Capture the cell that displays the provided text and extract its (x, y) central coordinate. 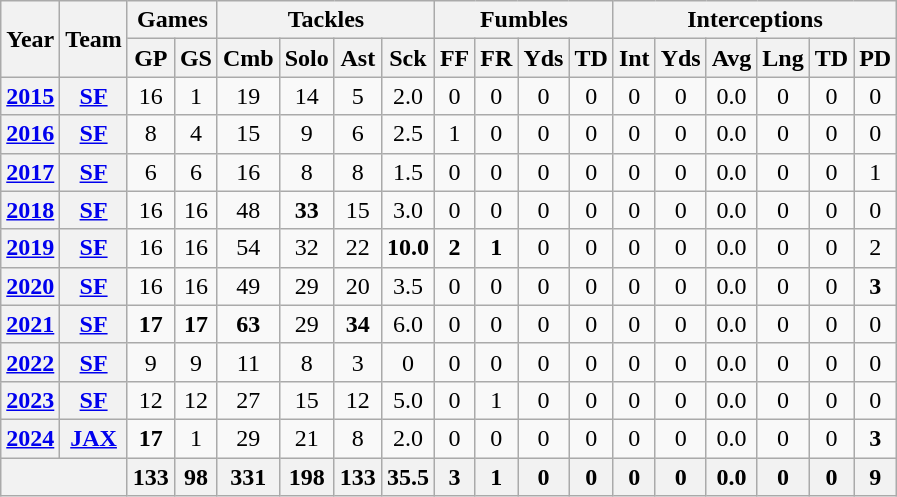
331 (248, 477)
49 (248, 286)
35.5 (408, 477)
Tackles (326, 20)
3.5 (408, 286)
PD (876, 58)
54 (248, 248)
Interceptions (754, 20)
19 (248, 96)
20 (358, 286)
Fumbles (524, 20)
11 (248, 362)
3.0 (408, 210)
5.0 (408, 400)
33 (306, 210)
2016 (30, 134)
10.0 (408, 248)
JAX (94, 438)
Avg (732, 58)
2020 (30, 286)
2017 (30, 172)
Solo (306, 58)
14 (306, 96)
2022 (30, 362)
Int (634, 58)
FF (454, 58)
2019 (30, 248)
Year (30, 39)
2023 (30, 400)
27 (248, 400)
63 (248, 324)
4 (196, 134)
2015 (30, 96)
Cmb (248, 58)
5 (358, 96)
GP (150, 58)
34 (358, 324)
FR (496, 58)
1.5 (408, 172)
198 (306, 477)
22 (358, 248)
98 (196, 477)
Games (172, 20)
2.5 (408, 134)
2024 (30, 438)
2018 (30, 210)
GS (196, 58)
48 (248, 210)
Sck (408, 58)
Lng (783, 58)
32 (306, 248)
2021 (30, 324)
Team (94, 39)
6.0 (408, 324)
Ast (358, 58)
21 (306, 438)
